Identify which cell holds the provided text, then report its (x, y) central coordinate. 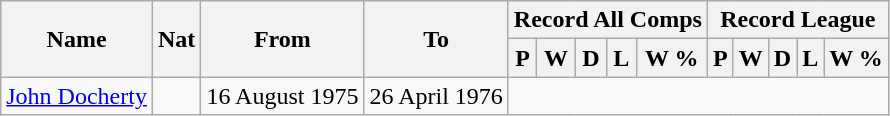
26 April 1976 (436, 96)
Record All Comps (608, 20)
From (282, 39)
Nat (176, 39)
16 August 1975 (282, 96)
To (436, 39)
John Docherty (77, 96)
Record League (798, 20)
Name (77, 39)
